Scan for the cell matching the given text and deliver its (X, Y) coordinate at center. 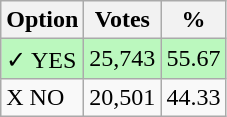
X NO (42, 97)
25,743 (122, 59)
55.67 (194, 59)
Option (42, 20)
Votes (122, 20)
44.33 (194, 97)
20,501 (122, 97)
% (194, 20)
✓ YES (42, 59)
